Determine the (x, y) coordinate at the center of the cell enclosing the given text.  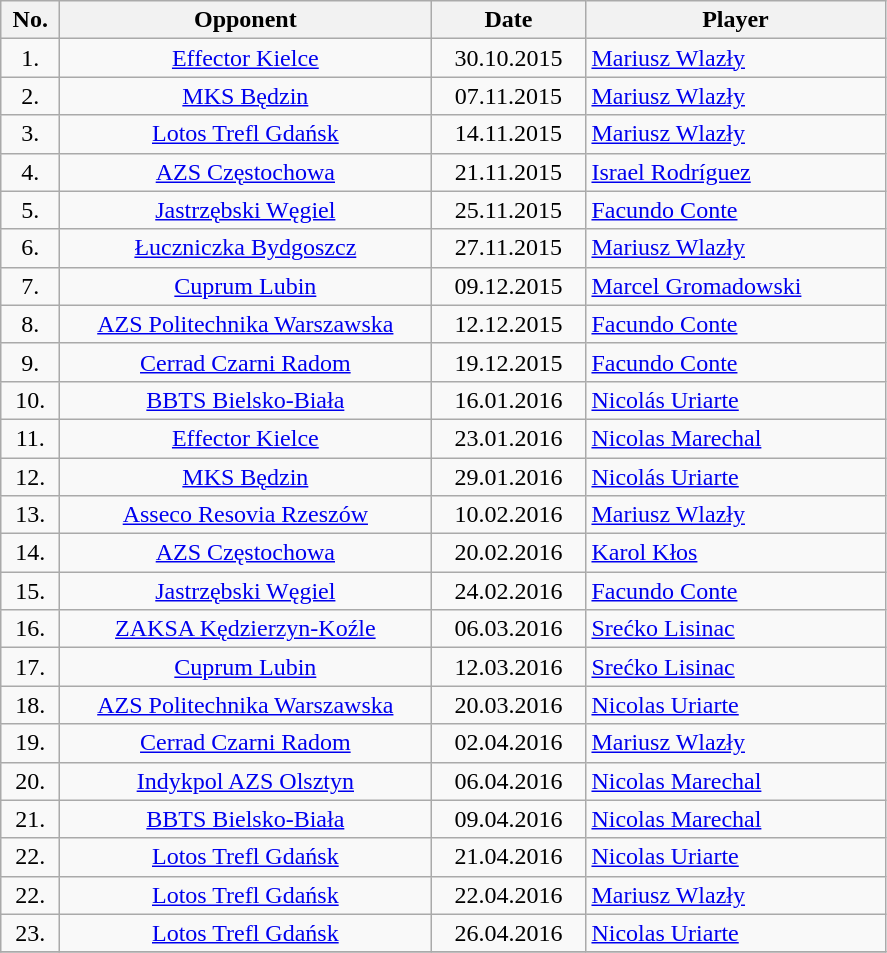
Łuczniczka Bydgoszcz (246, 248)
30.10.2015 (508, 58)
19.12.2015 (508, 362)
21.11.2015 (508, 172)
Player (736, 20)
12.12.2015 (508, 324)
23. (30, 933)
11. (30, 438)
4. (30, 172)
Karol Kłos (736, 553)
19. (30, 743)
09.04.2016 (508, 819)
13. (30, 515)
26.04.2016 (508, 933)
14. (30, 553)
2. (30, 96)
21. (30, 819)
22.04.2016 (508, 895)
23.01.2016 (508, 438)
20.03.2016 (508, 705)
15. (30, 591)
24.02.2016 (508, 591)
5. (30, 210)
16. (30, 629)
27.11.2015 (508, 248)
17. (30, 667)
10.02.2016 (508, 515)
29.01.2016 (508, 477)
25.11.2015 (508, 210)
12. (30, 477)
20.02.2016 (508, 553)
3. (30, 134)
06.03.2016 (508, 629)
10. (30, 400)
Israel Rodríguez (736, 172)
20. (30, 781)
Indykpol AZS Olsztyn (246, 781)
16.01.2016 (508, 400)
02.04.2016 (508, 743)
Date (508, 20)
6. (30, 248)
Opponent (246, 20)
21.04.2016 (508, 857)
18. (30, 705)
1. (30, 58)
Asseco Resovia Rzeszów (246, 515)
07.11.2015 (508, 96)
14.11.2015 (508, 134)
ZAKSA Kędzierzyn-Koźle (246, 629)
12.03.2016 (508, 667)
7. (30, 286)
No. (30, 20)
9. (30, 362)
06.04.2016 (508, 781)
09.12.2015 (508, 286)
8. (30, 324)
Marcel Gromadowski (736, 286)
